From the cell containing the given text, extract its center point as [x, y] coordinate. 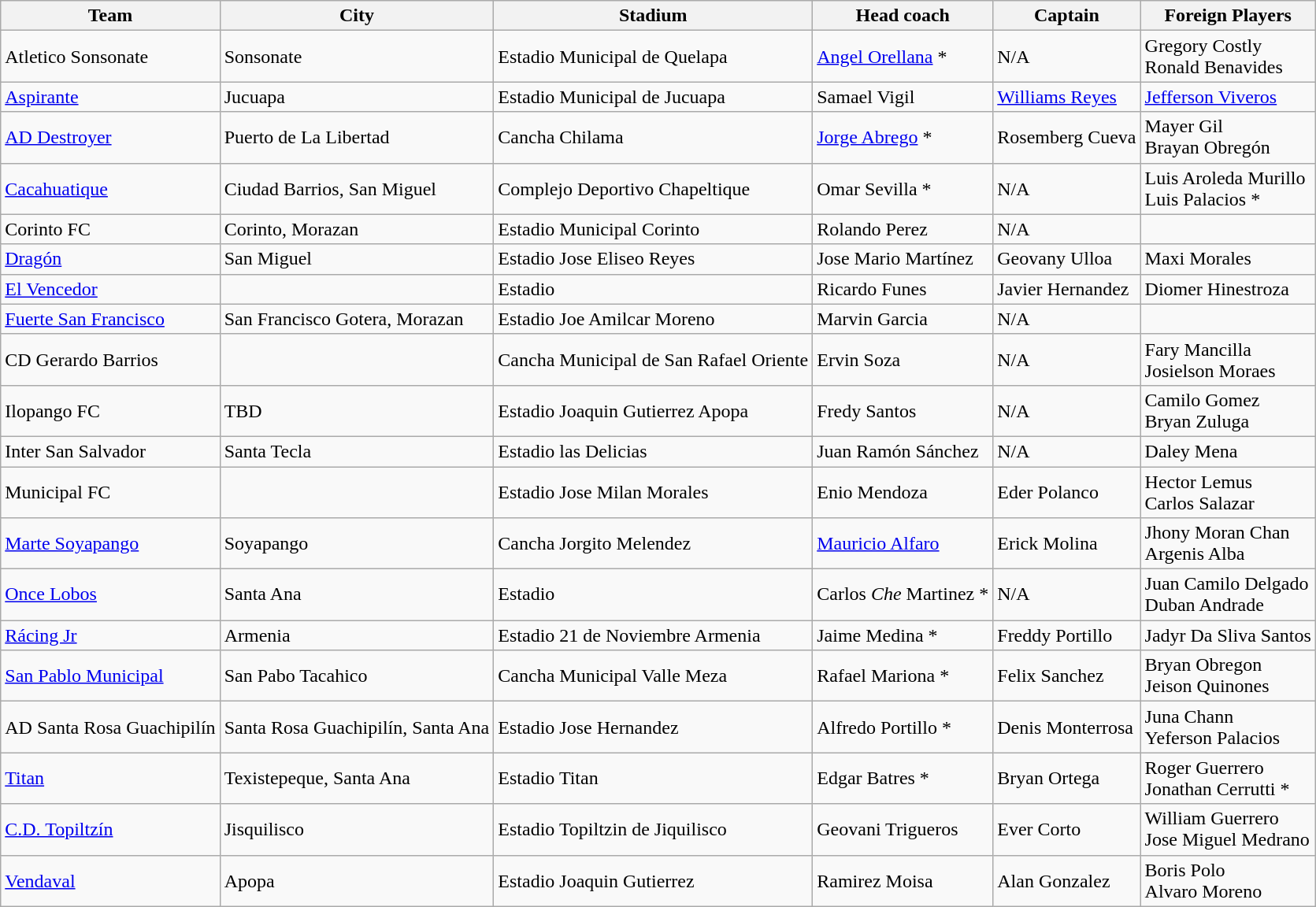
Angel Orellana * [903, 57]
Estadio Municipal de Jucuapa [654, 97]
Alfredo Portillo * [903, 727]
Jorge Abrego * [903, 137]
Rafael Mariona * [903, 676]
Mayer Gil Brayan Obregón [1228, 137]
Jaime Medina * [903, 635]
Apopa [357, 880]
Municipal FC [110, 491]
Ever Corto [1066, 830]
Alan Gonzalez [1066, 880]
Texistepeque, Santa Ana [357, 778]
Estadio Jose Eliseo Reyes [654, 259]
Marte Soyapango [110, 543]
Complejo Deportivo Chapeltique [654, 189]
Santa Ana [357, 595]
Rosemberg Cueva [1066, 137]
San Pablo Municipal [110, 676]
Jefferson Viveros [1228, 97]
Estadio Topiltzin de Jiquilisco [654, 830]
Stadium [654, 16]
Cancha Municipal Valle Meza [654, 676]
Estadio Jose Milan Morales [654, 491]
Estadio Joe Amilcar Moreno [654, 319]
Captain [1066, 16]
Jhony Moran Chan Argenis Alba [1228, 543]
Estadio 21 de Noviembre Armenia [654, 635]
Javier Hernandez [1066, 289]
AD Destroyer [110, 137]
Boris Polo Alvaro Moreno [1228, 880]
Cancha Jorgito Melendez [654, 543]
Soyapango [357, 543]
Santa Tecla [357, 451]
Geovani Trigueros [903, 830]
Ciudad Barrios, San Miguel [357, 189]
Jucuapa [357, 97]
Estadio Jose Hernandez [654, 727]
Williams Reyes [1066, 97]
Dragón [110, 259]
Fary Mancilla Josielson Moraes [1228, 359]
Marvin Garcia [903, 319]
Santa Rosa Guachipilín, Santa Ana [357, 727]
Omar Sevilla * [903, 189]
Jisquilisco [357, 830]
Ramirez Moisa [903, 880]
Estadio Titan [654, 778]
Juna Chann Yeferson Palacios [1228, 727]
Estadio las Delicias [654, 451]
Titan [110, 778]
Corinto FC [110, 229]
Juan Ramón Sánchez [903, 451]
Daley Mena [1228, 451]
Rácing Jr [110, 635]
Vendaval [110, 880]
Luis Aroleda Murillo Luis Palacios * [1228, 189]
Head coach [903, 16]
Mauricio Alfaro [903, 543]
Corinto, Morazan [357, 229]
Estadio Joaquin Gutierrez Apopa [654, 411]
San Pabo Tacahico [357, 676]
Team [110, 16]
Camilo Gomez Bryan Zuluga [1228, 411]
Cancha Municipal de San Rafael Oriente [654, 359]
Atletico Sonsonate [110, 57]
Fredy Santos [903, 411]
Denis Monterrosa [1066, 727]
Estadio Municipal de Quelapa [654, 57]
Maxi Morales [1228, 259]
TBD [357, 411]
Cancha Chilama [654, 137]
Juan Camilo Delgado Duban Andrade [1228, 595]
Ricardo Funes [903, 289]
Ervin Soza [903, 359]
AD Santa Rosa Guachipilín [110, 727]
Inter San Salvador [110, 451]
Bryan Obregon Jeison Quinones [1228, 676]
Geovany Ulloa [1066, 259]
Once Lobos [110, 595]
Cacahuatique [110, 189]
Enio Mendoza [903, 491]
Estadio Joaquin Gutierrez [654, 880]
Eder Polanco [1066, 491]
Gregory Costly Ronald Benavides [1228, 57]
Armenia [357, 635]
Carlos Che Martinez * [903, 595]
Aspirante [110, 97]
Fuerte San Francisco [110, 319]
Puerto de La Libertad [357, 137]
Freddy Portillo [1066, 635]
Jadyr Da Sliva Santos [1228, 635]
Bryan Ortega [1066, 778]
Samael Vigil [903, 97]
William Guerrero Jose Miguel Medrano [1228, 830]
Foreign Players [1228, 16]
CD Gerardo Barrios [110, 359]
El Vencedor [110, 289]
San Francisco Gotera, Morazan [357, 319]
Estadio Municipal Corinto [654, 229]
Jose Mario Martínez [903, 259]
Rolando Perez [903, 229]
San Miguel [357, 259]
Diomer Hinestroza [1228, 289]
Edgar Batres * [903, 778]
Ilopango FC [110, 411]
Sonsonate [357, 57]
Erick Molina [1066, 543]
Hector Lemus Carlos Salazar [1228, 491]
City [357, 16]
Roger Guerrero Jonathan Cerrutti * [1228, 778]
Felix Sanchez [1066, 676]
C.D. Topiltzín [110, 830]
